Locate the cell with the specified text and output its (x, y) center coordinate. 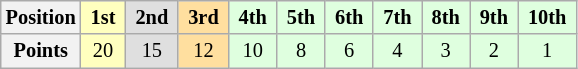
1 (547, 51)
4 (397, 51)
Position (41, 17)
6th (349, 17)
Points (41, 51)
8th (446, 17)
3 (446, 51)
20 (104, 51)
10th (547, 17)
2 (494, 51)
1st (104, 17)
15 (152, 51)
6 (349, 51)
7th (397, 17)
10 (253, 51)
12 (203, 51)
9th (494, 17)
2nd (152, 17)
4th (253, 17)
3rd (203, 17)
8 (301, 51)
5th (301, 17)
